Output the [X, Y] coordinate of the center of the cell containing the given text.  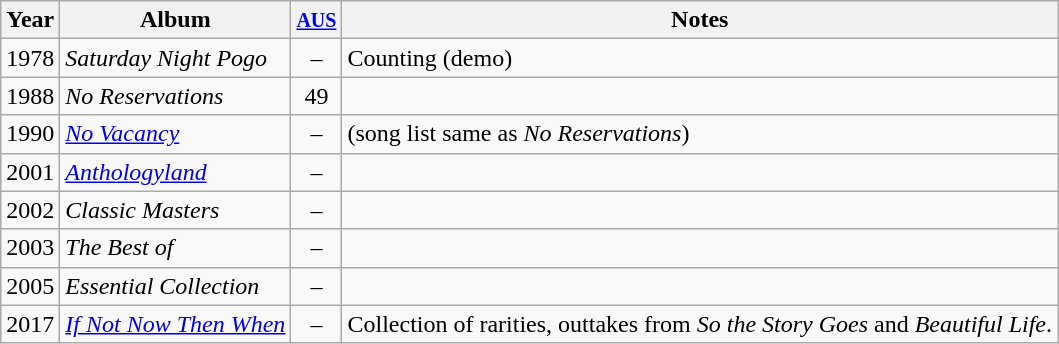
Album [176, 20]
Essential Collection [176, 286]
2001 [30, 172]
The Best of [176, 248]
(song list same as No Reservations) [700, 134]
Classic Masters [176, 210]
2002 [30, 210]
Year [30, 20]
Anthologyland [176, 172]
Saturday Night Pogo [176, 58]
Counting (demo) [700, 58]
If Not Now Then When [176, 324]
49 [316, 96]
2005 [30, 286]
2003 [30, 248]
Collection of rarities, outtakes from So the Story Goes and Beautiful Life. [700, 324]
1978 [30, 58]
Notes [700, 20]
2017 [30, 324]
No Vacancy [176, 134]
No Reservations [176, 96]
1988 [30, 96]
1990 [30, 134]
AUS [316, 20]
